Return [x, y] of the center of cell containing provided text 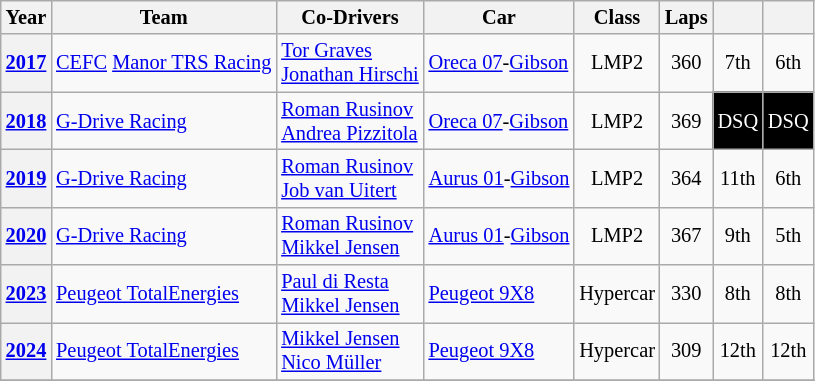
Mikkel Jensen Nico Müller [350, 351]
Co-Drivers [350, 17]
Tor Graves Jonathan Hirschi [350, 63]
Team [164, 17]
Paul di Resta Mikkel Jensen [350, 294]
330 [686, 294]
364 [686, 178]
2023 [26, 294]
Roman Rusinov Job van Uitert [350, 178]
360 [686, 63]
Roman Rusinov Andrea Pizzitola [350, 121]
367 [686, 236]
Laps [686, 17]
7th [738, 63]
309 [686, 351]
2017 [26, 63]
Roman Rusinov Mikkel Jensen [350, 236]
9th [738, 236]
369 [686, 121]
2020 [26, 236]
CEFC Manor TRS Racing [164, 63]
5th [788, 236]
2019 [26, 178]
2018 [26, 121]
Car [500, 17]
11th [738, 178]
Class [617, 17]
Year [26, 17]
2024 [26, 351]
